From the cell containing the given text, extract its center point as (x, y) coordinate. 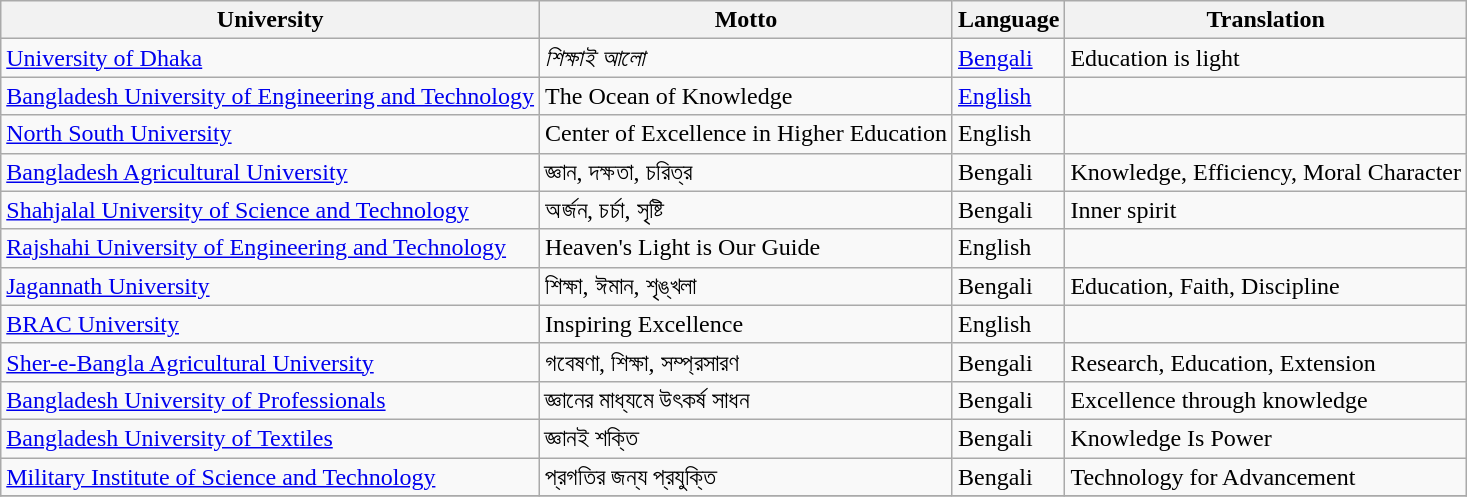
Heaven's Light is Our Guide (746, 248)
জ্ঞানই শক্তি (746, 438)
Technology for Advancement (1266, 477)
গবেষণা, শিক্ষা, সম্প্রসারণ (746, 362)
Inner spirit (1266, 210)
অর্জন, চর্চা, সৃষ্টি (746, 210)
University of Dhaka (270, 58)
Motto (746, 20)
University (270, 20)
The Ocean of Knowledge (746, 96)
জ্ঞানের মাধ্যমে উৎকর্ষ সাধন (746, 400)
Bangladesh University of Professionals (270, 400)
Translation (1266, 20)
North South University (270, 134)
Language (1008, 20)
Rajshahi University of Engineering and Technology (270, 248)
Inspiring Excellence (746, 324)
Jagannath University (270, 286)
Bangladesh Agricultural University (270, 172)
Knowledge Is Power (1266, 438)
Knowledge, Efficiency, Moral Character (1266, 172)
Excellence through knowledge (1266, 400)
জ্ঞান, দক্ষতা, চরিত্র (746, 172)
BRAC University (270, 324)
Education, Faith, Discipline (1266, 286)
Military Institute of Science and Technology (270, 477)
শিক্ষাই আলো (746, 58)
Bangladesh University of Engineering and Technology (270, 96)
প্রগতির জন্য প্রযুক্তি (746, 477)
Education is light (1266, 58)
Center of Excellence in Higher Education (746, 134)
Shahjalal University of Science and Technology (270, 210)
Sher-e-Bangla Agricultural University (270, 362)
Research, Education, Extension (1266, 362)
শিক্ষা, ঈমান, শৃঙ্খলা (746, 286)
Bangladesh University of Textiles (270, 438)
